Return (X, Y) of the center of cell containing provided text 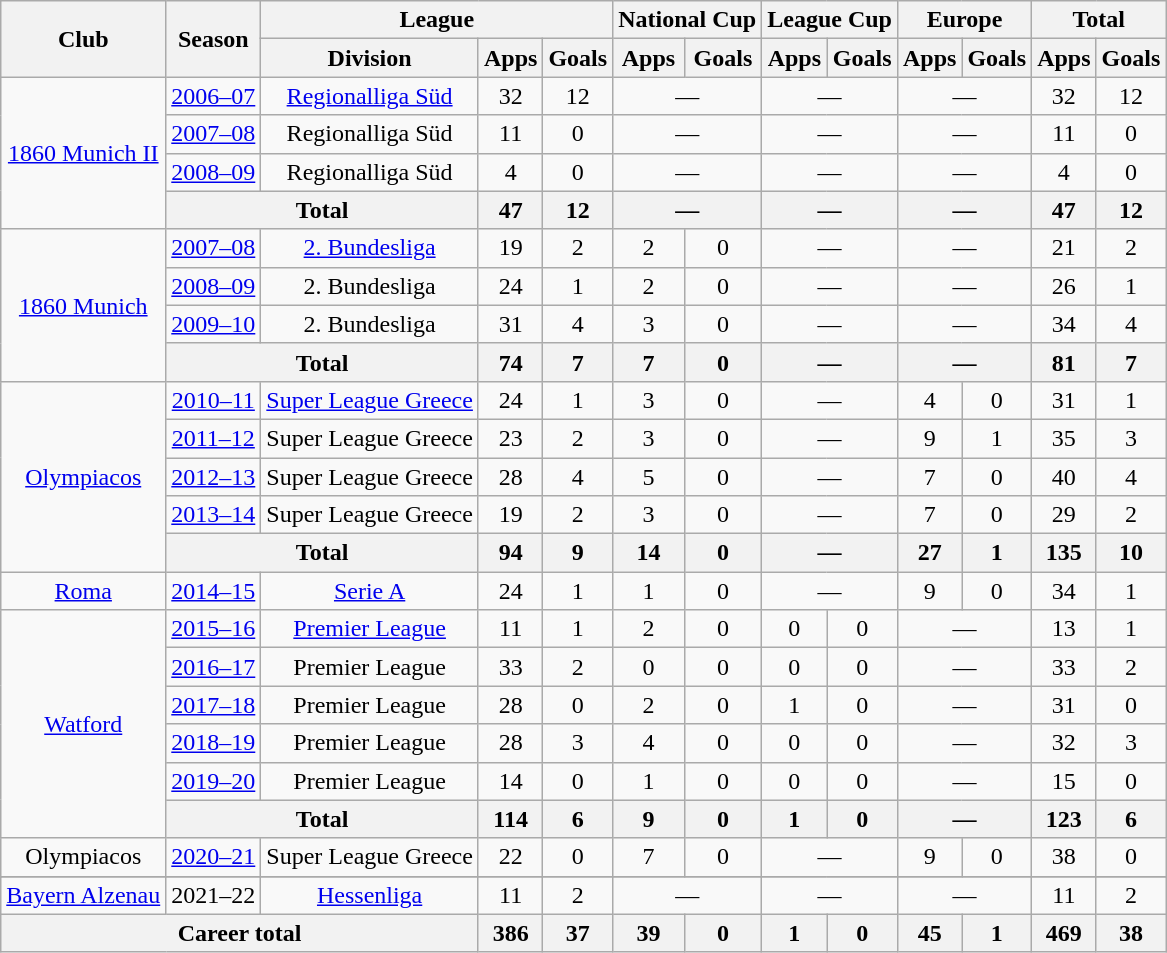
10 (1131, 553)
2011–12 (214, 438)
2015–16 (214, 629)
Career total (240, 933)
1860 Munich (84, 305)
Season (214, 39)
2006–07 (214, 96)
Hessenliga (370, 895)
2013–14 (214, 515)
2017–18 (214, 705)
2020–21 (214, 857)
2012–13 (214, 477)
23 (510, 438)
Division (370, 58)
Roma (84, 591)
13 (1064, 629)
74 (510, 362)
5 (649, 477)
22 (510, 857)
National Cup (688, 20)
2014–15 (214, 591)
1860 Munich II (84, 153)
386 (510, 933)
Europe (964, 20)
135 (1064, 553)
469 (1064, 933)
Watford (84, 724)
2021–22 (214, 895)
2016–17 (214, 667)
League (437, 20)
27 (929, 553)
Serie A (370, 591)
Bayern Alzenau (84, 895)
94 (510, 553)
39 (649, 933)
2018–19 (214, 743)
21 (1064, 248)
114 (510, 819)
123 (1064, 819)
Club (84, 39)
2010–11 (214, 400)
League Cup (830, 20)
29 (1064, 515)
2009–10 (214, 324)
81 (1064, 362)
40 (1064, 477)
2019–20 (214, 781)
26 (1064, 286)
45 (929, 933)
37 (578, 933)
15 (1064, 781)
35 (1064, 438)
